Pinpoint the cell where the given text exists, returning its (X, Y) midpoint coordinate. 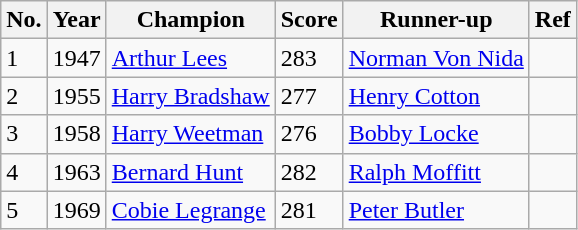
283 (309, 58)
3 (24, 134)
Peter Butler (436, 210)
277 (309, 96)
1947 (76, 58)
2 (24, 96)
Cobie Legrange (190, 210)
Year (76, 20)
Champion (190, 20)
Harry Weetman (190, 134)
5 (24, 210)
1969 (76, 210)
1 (24, 58)
Harry Bradshaw (190, 96)
Arthur Lees (190, 58)
Bernard Hunt (190, 172)
Score (309, 20)
Ralph Moffitt (436, 172)
No. (24, 20)
Runner-up (436, 20)
Ref (552, 20)
281 (309, 210)
282 (309, 172)
Bobby Locke (436, 134)
1955 (76, 96)
Norman Von Nida (436, 58)
4 (24, 172)
276 (309, 134)
1958 (76, 134)
1963 (76, 172)
Henry Cotton (436, 96)
